From the cell containing the given text, extract its center point as [X, Y] coordinate. 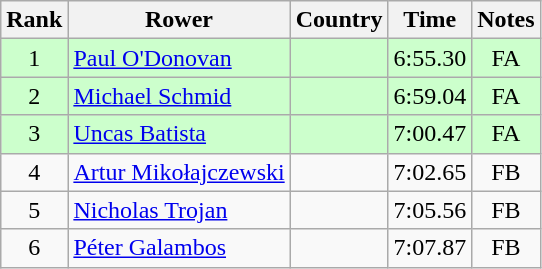
6 [34, 248]
Nicholas Trojan [179, 210]
2 [34, 96]
3 [34, 134]
4 [34, 172]
1 [34, 58]
Michael Schmid [179, 96]
Uncas Batista [179, 134]
5 [34, 210]
Paul O'Donovan [179, 58]
7:00.47 [430, 134]
6:55.30 [430, 58]
Rower [179, 20]
Rank [34, 20]
Péter Galambos [179, 248]
Notes [506, 20]
Time [430, 20]
6:59.04 [430, 96]
7:02.65 [430, 172]
7:05.56 [430, 210]
7:07.87 [430, 248]
Artur Mikołajczewski [179, 172]
Country [339, 20]
